Find where the given text appears and provide that cell's center as [x, y] coordinate. 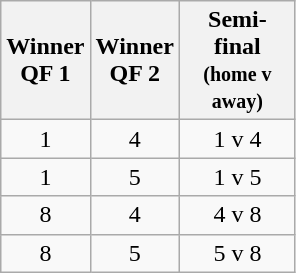
4 v 8 [237, 215]
Semi-final(home v away) [237, 60]
1 v 5 [237, 177]
WinnerQF 2 [134, 60]
5 v 8 [237, 253]
1 v 4 [237, 139]
WinnerQF 1 [46, 60]
